Provide the [x, y] coordinate of the cell's center where the given text is located.  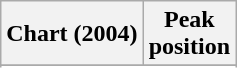
Chart (2004) [72, 34]
Peakposition [189, 34]
